Scan for the cell matching the given text and deliver its [x, y] coordinate at center. 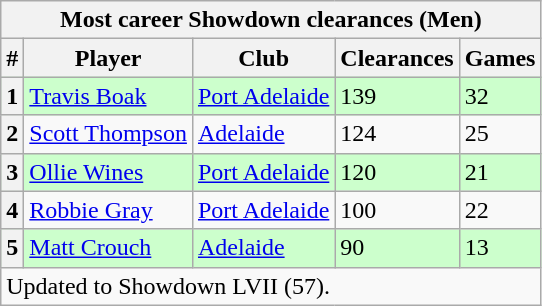
3 [12, 172]
25 [500, 134]
Clearances [397, 58]
# [12, 58]
1 [12, 96]
Matt Crouch [108, 248]
Player [108, 58]
Most career Showdown clearances (Men) [271, 20]
2 [12, 134]
13 [500, 248]
Travis Boak [108, 96]
32 [500, 96]
Robbie Gray [108, 210]
124 [397, 134]
4 [12, 210]
Games [500, 58]
Scott Thompson [108, 134]
Club [263, 58]
5 [12, 248]
Ollie Wines [108, 172]
22 [500, 210]
Updated to Showdown LVII (57). [271, 286]
90 [397, 248]
100 [397, 210]
139 [397, 96]
21 [500, 172]
120 [397, 172]
